Scan for the cell matching the given text and deliver its (X, Y) coordinate at center. 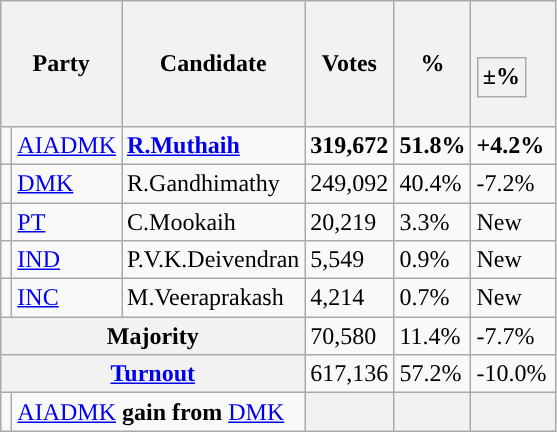
P.V.K.Deivendran (214, 260)
20,219 (350, 221)
57.2% (432, 374)
+4.2% (514, 145)
-7.2% (514, 183)
Candidate (214, 64)
Turnout (153, 374)
R.Muthaih (214, 145)
5,549 (350, 260)
0.7% (432, 298)
Majority (153, 336)
249,092 (350, 183)
3.3% (432, 221)
M.Veeraprakash (214, 298)
AIADMK (67, 145)
AIADMK gain from DMK (158, 412)
R.Gandhimathy (214, 183)
INC (67, 298)
IND (67, 260)
C.Mookaih (214, 221)
40.4% (432, 183)
0.9% (432, 260)
Party (62, 64)
DMK (67, 183)
-10.0% (514, 374)
319,672 (350, 145)
51.8% (432, 145)
-7.7% (514, 336)
11.4% (432, 336)
617,136 (350, 374)
Votes (350, 64)
% (432, 64)
70,580 (350, 336)
PT (67, 221)
4,214 (350, 298)
